Scan for the cell matching the given text and deliver its (x, y) coordinate at center. 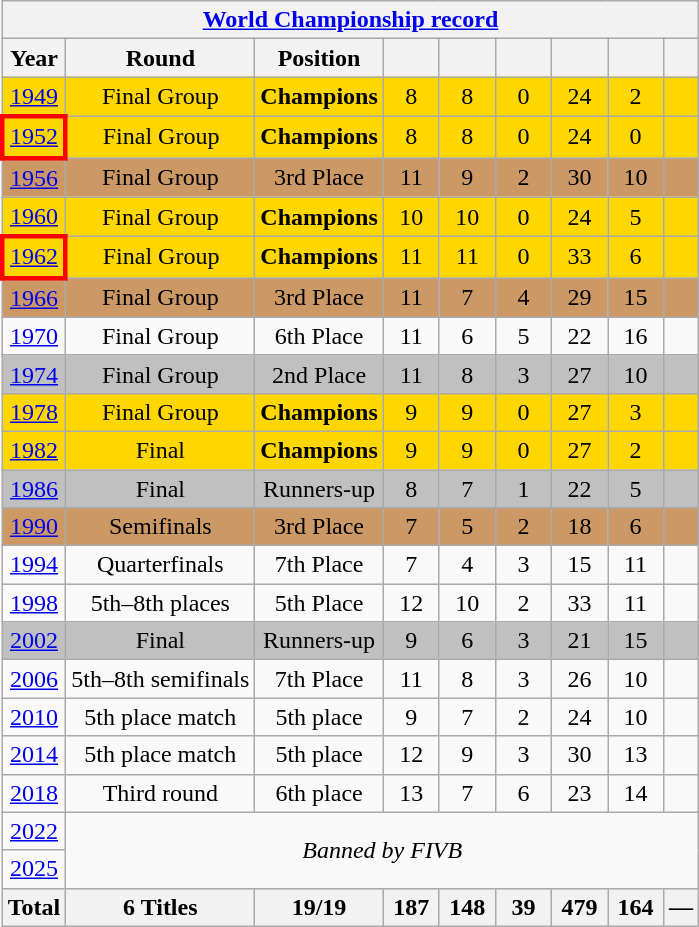
187 (411, 907)
Quarterfinals (160, 565)
Position (319, 58)
29 (579, 298)
2002 (34, 641)
6 Titles (160, 907)
1998 (34, 603)
Round (160, 58)
Third round (160, 793)
2022 (34, 831)
2018 (34, 793)
1952 (34, 136)
5th–8th semifinals (160, 679)
World Championship record (350, 20)
2025 (34, 869)
1994 (34, 565)
21 (579, 641)
1949 (34, 97)
23 (579, 793)
1 (523, 489)
479 (579, 907)
18 (579, 527)
5th–8th places (160, 603)
1960 (34, 217)
2006 (34, 679)
Year (34, 58)
6th Place (319, 336)
2014 (34, 755)
— (682, 907)
5th Place (319, 603)
14 (636, 793)
148 (467, 907)
1970 (34, 336)
1990 (34, 527)
16 (636, 336)
6th place (319, 793)
39 (523, 907)
19/19 (319, 907)
1982 (34, 450)
1962 (34, 258)
1978 (34, 412)
26 (579, 679)
1956 (34, 178)
1966 (34, 298)
164 (636, 907)
Total (34, 907)
2nd Place (319, 374)
2010 (34, 717)
1986 (34, 489)
1974 (34, 374)
Semifinals (160, 527)
Banned by FIVB (382, 850)
